Find where the given text appears and provide that cell's center as [x, y] coordinate. 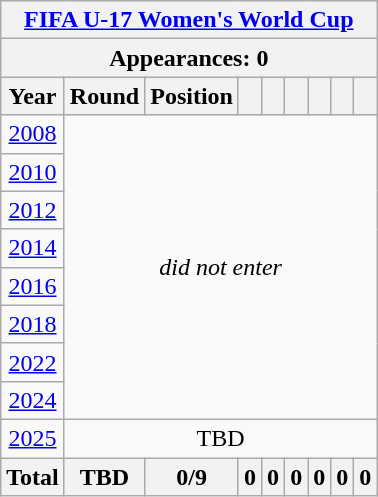
2012 [33, 210]
2025 [33, 438]
did not enter [220, 267]
2016 [33, 286]
0/9 [192, 477]
Position [192, 96]
2008 [33, 134]
FIFA U-17 Women's World Cup [189, 20]
2010 [33, 172]
Total [33, 477]
2014 [33, 248]
Year [33, 96]
Appearances: 0 [189, 58]
2022 [33, 362]
Round [104, 96]
2024 [33, 400]
2018 [33, 324]
